Scan for the cell matching the given text and deliver its (X, Y) coordinate at center. 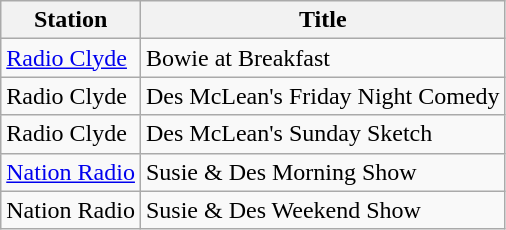
Title (322, 20)
Des McLean's Sunday Sketch (322, 134)
Station (71, 20)
Susie & Des Morning Show (322, 172)
Des McLean's Friday Night Comedy (322, 96)
Bowie at Breakfast (322, 58)
Susie & Des Weekend Show (322, 210)
